Detect which cell encompasses the target text, then output its (x, y) center coordinate. 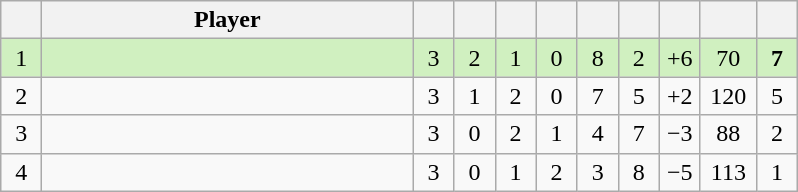
70 (728, 58)
+6 (680, 58)
+2 (680, 96)
113 (728, 172)
Player (228, 20)
120 (728, 96)
−3 (680, 134)
−5 (680, 172)
88 (728, 134)
